Return [X, Y] of the center of cell containing provided text 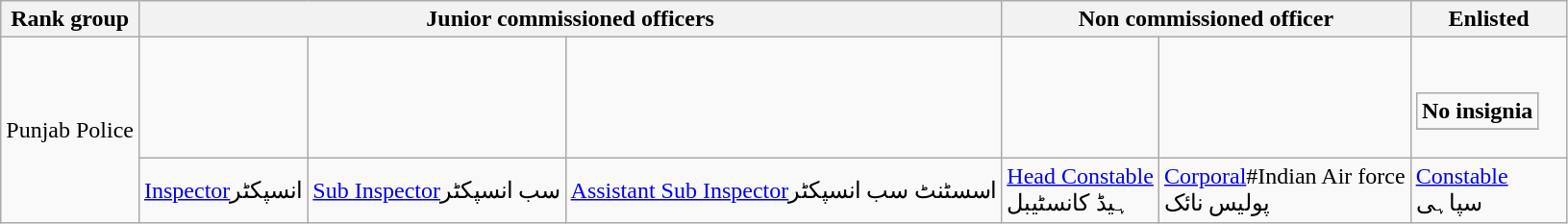
Junior commissioned officers [569, 19]
Inspectorانسپکٹر [223, 190]
Corporal#Indian Air forceپولیس نائک [1284, 190]
Constableسپاہی [1488, 190]
Rank group [70, 19]
Assistant Sub Inspectorاسسٹنٹ سب انسپکٹر [784, 190]
Enlisted [1488, 19]
Non commissioned officer [1206, 19]
Sub Inspectorسب انسپکٹر [436, 190]
Head Constableہیڈ کانسٹیبل [1081, 190]
Punjab Police [70, 130]
